Locate the cell with the specified text and output its (x, y) center coordinate. 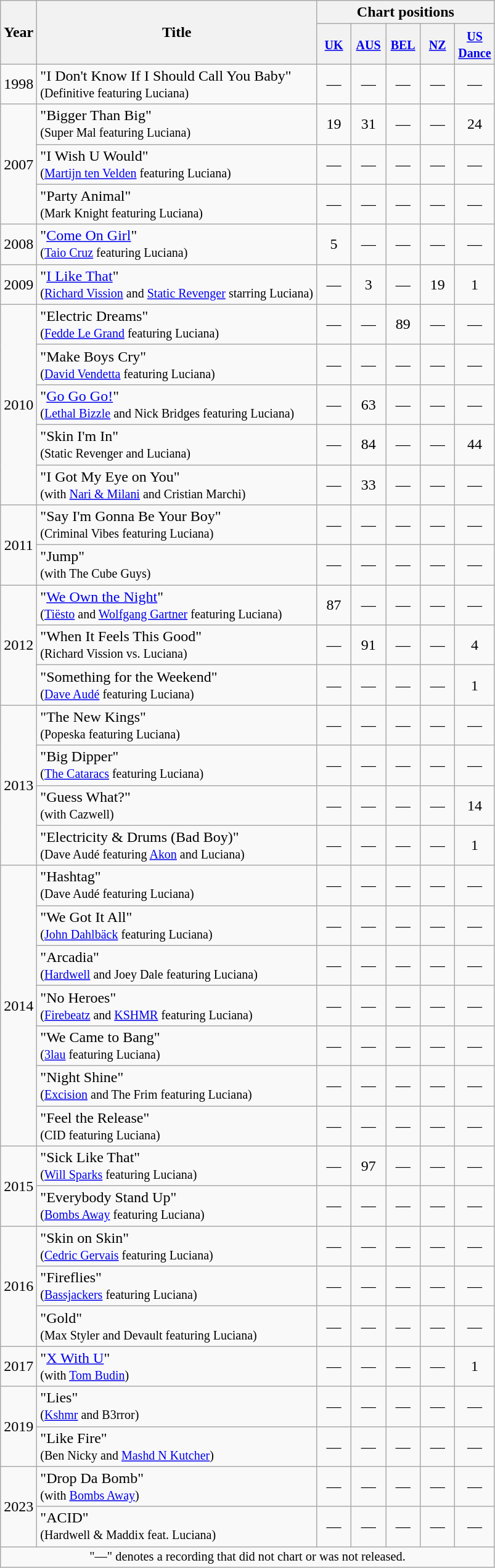
"Electricity & Drums (Bad Boy)" (Dave Audé featuring Akon and Luciana) (177, 845)
"Hashtag" (Dave Audé featuring Luciana) (177, 886)
2019 (18, 1426)
"Lies" (Kshmr and B3rror) (177, 1407)
5 (334, 244)
"Skin I'm In" (Static Revenger and Luciana) (177, 445)
"Skin on Skin" (Cedric Gervais featuring Luciana) (177, 1247)
2017 (18, 1366)
"Like Fire" (Ben Nicky and Mashd N Kutcher) (177, 1446)
Year (18, 32)
1998 (18, 84)
31 (369, 124)
2009 (18, 285)
2014 (18, 1005)
"The New Kings" (Popeska featuring Luciana) (177, 725)
97 (369, 1166)
"When It Feels This Good" (Richard Vission vs. Luciana) (177, 645)
2007 (18, 164)
44 (475, 445)
"Guess What?" (with Cazwell) (177, 806)
24 (475, 124)
"Everybody Stand Up" (Bombs Away featuring Luciana) (177, 1206)
"Fireflies" (Bassjackers featuring Luciana) (177, 1286)
91 (369, 645)
USDance (475, 44)
"Bigger Than Big" (Super Mal featuring Luciana) (177, 124)
"Make Boys Cry" (David Vendetta featuring Luciana) (177, 365)
"Arcadia" (Hardwell and Joey Dale featuring Luciana) (177, 966)
63 (369, 404)
"I Got My Eye on You" (with Nari & Milani and Cristian Marchi) (177, 484)
"Jump" (with The Cube Guys) (177, 565)
UK (334, 44)
"Sick Like That" (Will Sparks featuring Luciana) (177, 1166)
"—" denotes a recording that did not chart or was not released. (248, 1557)
NZ (438, 44)
"Drop Da Bomb" (with Bombs Away) (177, 1487)
"Something for the Weekend" (Dave Audé featuring Luciana) (177, 685)
"I Like That" (Richard Vission and Static Revenger starring Luciana) (177, 285)
"No Heroes" (Firebeatz and KSHMR featuring Luciana) (177, 1005)
"Say I'm Gonna Be Your Boy" (Criminal Vibes featuring Luciana) (177, 525)
"X With U" (with Tom Budin) (177, 1366)
Title (177, 32)
"Come On Girl" (Taio Cruz featuring Luciana) (177, 244)
"ACID" (Hardwell & Maddix feat. Luciana) (177, 1526)
Chart positions (406, 12)
"We Own the Night" (Tiësto and Wolfgang Gartner featuring Luciana) (177, 605)
AUS (369, 44)
4 (475, 645)
2008 (18, 244)
BEL (403, 44)
"Electric Dreams" (Fedde Le Grand featuring Luciana) (177, 324)
87 (334, 605)
"Gold" (Max Styler and Devault featuring Luciana) (177, 1327)
"Feel the Release" (CID featuring Luciana) (177, 1126)
2015 (18, 1186)
2016 (18, 1286)
"Big Dipper" (The Cataracs featuring Luciana) (177, 765)
14 (475, 806)
84 (369, 445)
"We Got It All" (John Dahlbäck featuring Luciana) (177, 925)
"I Wish U Would" (Martijn ten Velden featuring Luciana) (177, 164)
"Go Go Go!" (Lethal Bizzle and Nick Bridges featuring Luciana) (177, 404)
2023 (18, 1506)
2010 (18, 404)
2012 (18, 645)
89 (403, 324)
"I Don't Know If I Should Call You Baby" (Definitive featuring Luciana) (177, 84)
"We Came to Bang" (3lau featuring Luciana) (177, 1046)
3 (369, 285)
"Night Shine" (Excision and The Frim featuring Luciana) (177, 1085)
2013 (18, 785)
33 (369, 484)
2011 (18, 545)
"Party Animal" (Mark Knight featuring Luciana) (177, 204)
